Return the (X, Y) coordinate for the center point of the cell that contains the specified text.  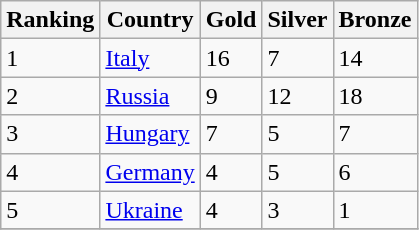
12 (298, 96)
Ukraine (150, 210)
16 (231, 58)
Gold (231, 20)
Silver (298, 20)
Ranking (50, 20)
Russia (150, 96)
2 (50, 96)
Country (150, 20)
18 (375, 96)
Bronze (375, 20)
Germany (150, 172)
Italy (150, 58)
9 (231, 96)
14 (375, 58)
6 (375, 172)
Hungary (150, 134)
